Capture the cell that displays the provided text and extract its [X, Y] central coordinate. 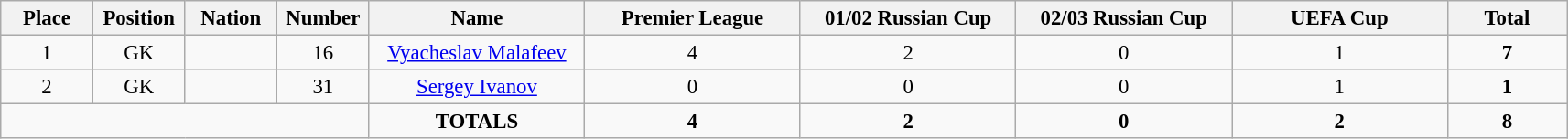
Vyacheslav Malafeev [477, 53]
Name [477, 18]
02/03 Russian Cup [1124, 18]
7 [1507, 53]
Total [1507, 18]
Place [48, 18]
16 [324, 53]
UEFA Cup [1340, 18]
Position [139, 18]
01/02 Russian Cup [908, 18]
Number [324, 18]
TOTALS [477, 122]
31 [324, 87]
Sergey Ivanov [477, 87]
8 [1507, 122]
Nation [231, 18]
Premier League [693, 18]
